Return [x, y] of the center of cell containing provided text 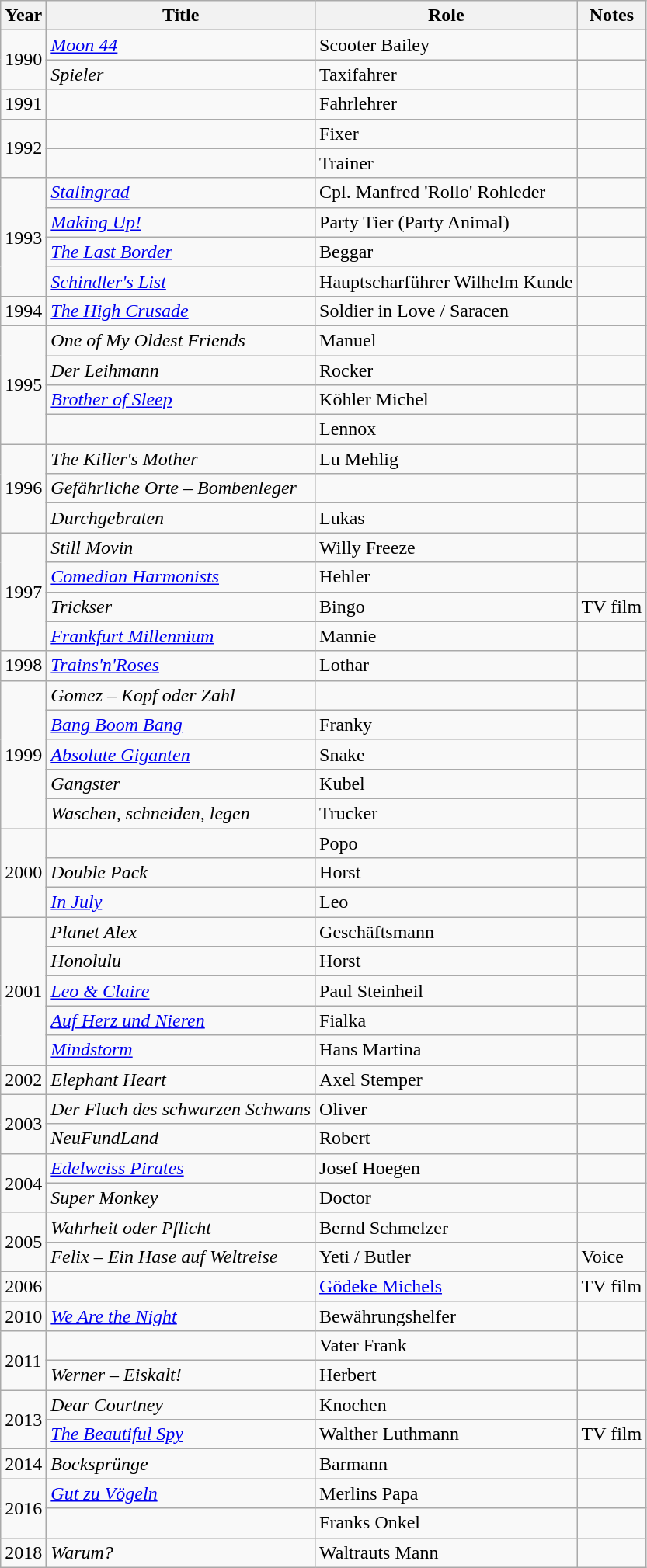
Der Leihmann [181, 370]
Paul Steinheil [447, 991]
Fahrlehrer [447, 104]
Lu Mehlig [447, 459]
Beggar [447, 252]
2014 [23, 1464]
1998 [23, 666]
Schindler's List [181, 281]
Auf Herz und Nieren [181, 1020]
Mannie [447, 636]
Lennox [447, 429]
Fialka [447, 1020]
The Last Border [181, 252]
Franks Onkel [447, 1523]
Axel Stemper [447, 1080]
NeuFundLand [181, 1139]
We Are the Night [181, 1316]
1997 [23, 592]
Comedian Harmonists [181, 577]
Soldier in Love / Saracen [447, 311]
1991 [23, 104]
Frankfurt Millennium [181, 636]
Bang Boom Bang [181, 725]
Trickser [181, 607]
One of My Oldest Friends [181, 340]
Planet Alex [181, 932]
Voice [612, 1257]
Josef Hoegen [447, 1168]
Manuel [447, 340]
Felix – Ein Hase auf Weltreise [181, 1257]
Spieler [181, 75]
Waschen, schneiden, legen [181, 813]
Trucker [447, 813]
In July [181, 902]
Fixer [447, 134]
Der Fluch des schwarzen Schwans [181, 1109]
Bernd Schmelzer [447, 1227]
Köhler Michel [447, 400]
The Killer's Mother [181, 459]
Double Pack [181, 873]
Vater Frank [447, 1346]
2000 [23, 872]
Mindstorm [181, 1050]
Taxifahrer [447, 75]
1990 [23, 60]
1994 [23, 311]
Scooter Bailey [447, 45]
Werner – Eiskalt! [181, 1375]
Stalingrad [181, 193]
Gödeke Michels [447, 1286]
2006 [23, 1286]
2005 [23, 1242]
Leo & Claire [181, 991]
Walther Luthmann [447, 1434]
1996 [23, 488]
Herbert [447, 1375]
Geschäftsmann [447, 932]
2018 [23, 1552]
Hehler [447, 577]
2002 [23, 1080]
Still Movin [181, 548]
1999 [23, 754]
Doctor [447, 1198]
Role [447, 16]
Waltrauts Mann [447, 1552]
Making Up! [181, 222]
Bocksprünge [181, 1464]
Lukas [447, 518]
2004 [23, 1183]
Merlins Papa [447, 1493]
The High Crusade [181, 311]
Trainer [447, 163]
Oliver [447, 1109]
2016 [23, 1508]
Barmann [447, 1464]
The Beautiful Spy [181, 1434]
Yeti / Butler [447, 1257]
Wahrheit oder Pflicht [181, 1227]
Rocker [447, 370]
Brother of Sleep [181, 400]
Edelweiss Pirates [181, 1168]
Hauptscharführer Wilhelm Kunde [447, 281]
Bewährungshelfer [447, 1316]
Hans Martina [447, 1050]
Gangster [181, 784]
Lothar [447, 666]
Durchgebraten [181, 518]
Trains'n'Roses [181, 666]
2003 [23, 1124]
Gut zu Vögeln [181, 1493]
Super Monkey [181, 1198]
Gomez – Kopf oder Zahl [181, 695]
Knochen [447, 1405]
Leo [447, 902]
1993 [23, 237]
Elephant Heart [181, 1080]
Honolulu [181, 961]
Bingo [447, 607]
Gefährliche Orte – Bombenleger [181, 488]
Cpl. Manfred 'Rollo' Rohleder [447, 193]
Party Tier (Party Animal) [447, 222]
Year [23, 16]
2010 [23, 1316]
Warum? [181, 1552]
Snake [447, 754]
Absolute Giganten [181, 754]
Dear Courtney [181, 1405]
1992 [23, 148]
Moon 44 [181, 45]
Notes [612, 16]
Willy Freeze [447, 548]
Kubel [447, 784]
Robert [447, 1139]
Popo [447, 843]
1995 [23, 384]
Title [181, 16]
Franky [447, 725]
2001 [23, 991]
2011 [23, 1361]
2013 [23, 1420]
